Determine the [x, y] coordinate at the center of the cell enclosing the given text.  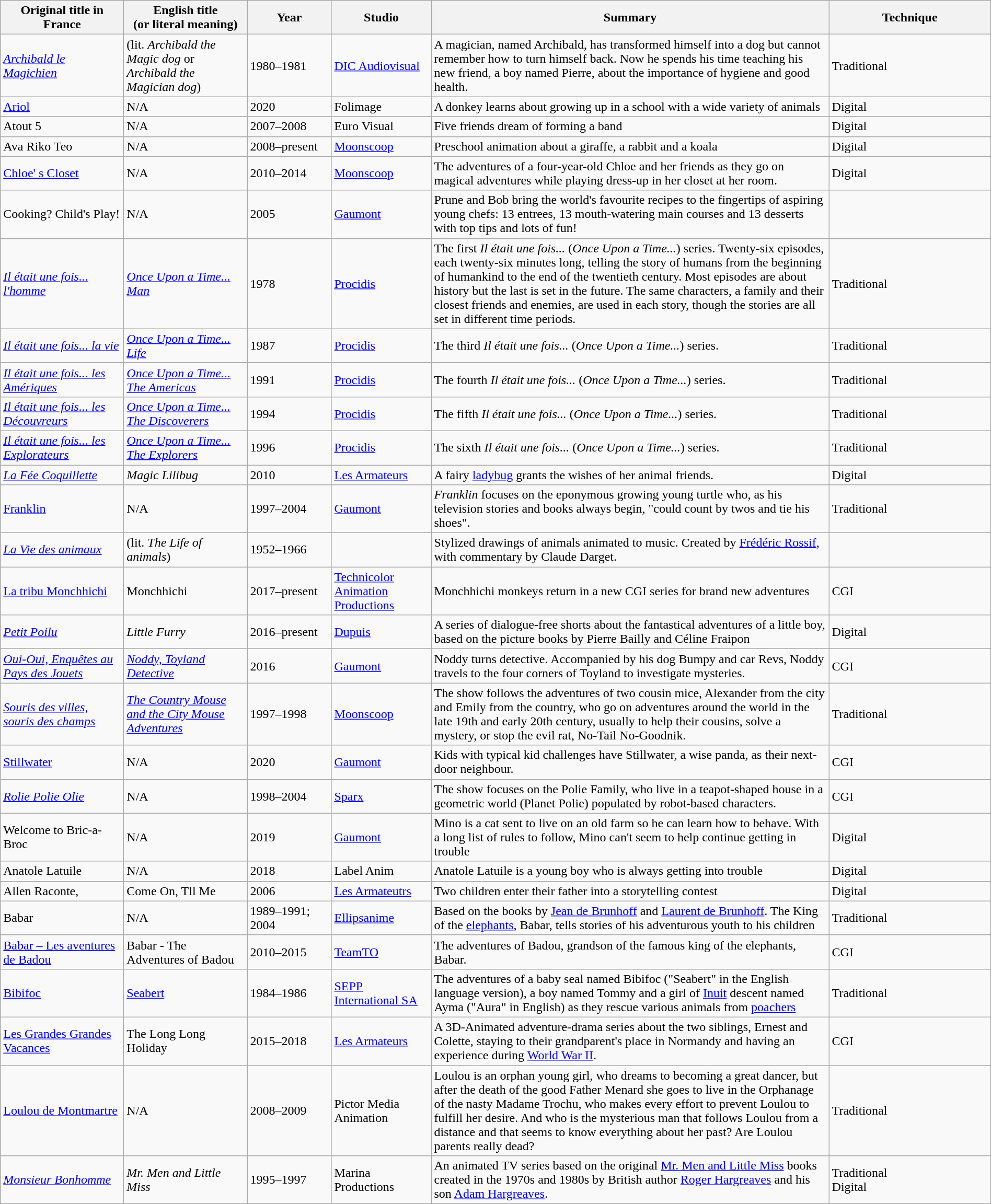
Folimage [382, 107]
A donkey learns about growing up in a school with a wide variety of animals [630, 107]
The adventures of a four-year-old Chloe and her friends as they go on magical adventures while playing dress-up in her closet at her room. [630, 173]
Once Upon a Time... The Explorers [186, 447]
(lit. Archibald the Magic dog or Archibald the Magician dog) [186, 66]
Il était une fois... la vie [62, 346]
1998–2004 [290, 796]
The adventures of Badou, grandson of the famous king of the elephants, Babar. [630, 952]
Marina Productions [382, 1180]
Two children enter their father into a storytelling contest [630, 891]
The Long Long Holiday [186, 1041]
TeamTO [382, 952]
DIC Audiovisual [382, 66]
Cooking? Child's Play! [62, 214]
The sixth Il était une fois... (Once Upon a Time...) series. [630, 447]
Kids with typical kid challenges have Stillwater, a wise panda, as their next-door neighbour. [630, 762]
Il était une fois... les Explorateurs [62, 447]
The fourth Il était une fois... (Once Upon a Time...) series. [630, 379]
Magic Lilibug [186, 475]
2016 [290, 666]
Petit Poilu [62, 632]
Babar – Les aventures de Badou [62, 952]
1978 [290, 283]
Anatole Latuile is a young boy who is always getting into trouble [630, 871]
Monchhichi [186, 591]
2005 [290, 214]
1997–1998 [290, 714]
TraditionalDigital [909, 1180]
2017–present [290, 591]
1980–1981 [290, 66]
Les Grandes Grandes Vacances [62, 1041]
Studio [382, 18]
Original title in France [62, 18]
Technique [909, 18]
Once Upon a Time... Life [186, 346]
La Vie des animaux [62, 550]
2010–2014 [290, 173]
2010–2015 [290, 952]
Once Upon a Time... Man [186, 283]
Once Upon a Time... The Americas [186, 379]
Babar - The Adventures of Badou [186, 952]
Mr. Men and Little Miss [186, 1180]
Five friends dream of forming a band [630, 126]
The fifth Il était une fois... (Once Upon a Time...) series. [630, 414]
Archibald le Magichien [62, 66]
A series of dialogue-free shorts about the fantastical adventures of a little boy, based on the picture books by Pierre Bailly and Céline Fraipon [630, 632]
Atout 5 [62, 126]
The Country Mouse and the City Mouse Adventures [186, 714]
Il était une fois... l'homme [62, 283]
Il était une fois... les Amériques [62, 379]
Summary [630, 18]
Label Anim [382, 871]
English title(or literal meaning) [186, 18]
Anatole Latuile [62, 871]
The third Il était une fois... (Once Upon a Time...) series. [630, 346]
2015–2018 [290, 1041]
SEPP International SA [382, 993]
Rolie Polie Olie [62, 796]
Les Armateutrs [382, 891]
1997–2004 [290, 509]
Preschool animation about a giraffe, a rabbit and a koala [630, 146]
2008–2009 [290, 1110]
Little Furry [186, 632]
Souris des villes, souris des champs [62, 714]
Franklin [62, 509]
Pictor Media Animation [382, 1110]
Allen Raconte, [62, 891]
1991 [290, 379]
2019 [290, 837]
Chloe' s Closet [62, 173]
Ellipsanime [382, 918]
1987 [290, 346]
Welcome to Bric-a-Broc [62, 837]
1989–1991; 2004 [290, 918]
2010 [290, 475]
A fairy ladybug grants the wishes of her animal friends. [630, 475]
Euro Visual [382, 126]
1996 [290, 447]
Il était une fois... les Découvreurs [62, 414]
Sparx [382, 796]
1995–1997 [290, 1180]
Babar [62, 918]
La tribu Monchhichi [62, 591]
Stylized drawings of animals animated to music. Created by Frédéric Rossif, with commentary by Claude Darget. [630, 550]
Ariol [62, 107]
2008–present [290, 146]
Bibifoc [62, 993]
Monsieur Bonhomme [62, 1180]
Year [290, 18]
Oui-Oui, Enquêtes au Pays des Jouets [62, 666]
1952–1966 [290, 550]
2007–2008 [290, 126]
The show focuses on the Polie Family, who live in a teapot-shaped house in a geometric world (Planet Polie) populated by robot-based characters. [630, 796]
La Fée Coquillette [62, 475]
(lit. The Life of animals) [186, 550]
Ava Riko Teo [62, 146]
2016–present [290, 632]
Monchhichi monkeys return in a new CGI series for brand new adventures [630, 591]
Seabert [186, 993]
Noddy turns detective. Accompanied by his dog Bumpy and car Revs, Noddy travels to the four corners of Toyland to investigate mysteries. [630, 666]
Loulou de Montmartre [62, 1110]
Dupuis [382, 632]
Technicolor Animation Productions [382, 591]
1984–1986 [290, 993]
1994 [290, 414]
Noddy, Toyland Detective [186, 666]
2018 [290, 871]
Once Upon a Time... The Discoverers [186, 414]
Come On, Tll Me [186, 891]
2006 [290, 891]
Stillwater [62, 762]
